Capture the cell that displays the provided text and extract its [X, Y] central coordinate. 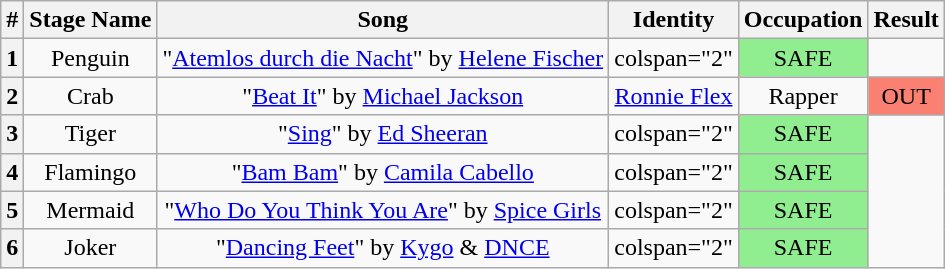
Rapper [803, 96]
Tiger [90, 134]
6 [12, 248]
Joker [90, 248]
Song [383, 20]
"Beat It" by Michael Jackson [383, 96]
3 [12, 134]
Penguin [90, 58]
"Sing" by Ed Sheeran [383, 134]
"Atemlos durch die Nacht" by Helene Fischer [383, 58]
# [12, 20]
1 [12, 58]
Flamingo [90, 172]
Identity [674, 20]
Occupation [803, 20]
Stage Name [90, 20]
Mermaid [90, 210]
"Dancing Feet" by Kygo & DNCE [383, 248]
Result [906, 20]
"Bam Bam" by Camila Cabello [383, 172]
Ronnie Flex [674, 96]
2 [12, 96]
Crab [90, 96]
"Who Do You Think You Are" by Spice Girls [383, 210]
5 [12, 210]
4 [12, 172]
OUT [906, 96]
